Extract the (x, y) coordinate from the center of the cell holding the provided text.  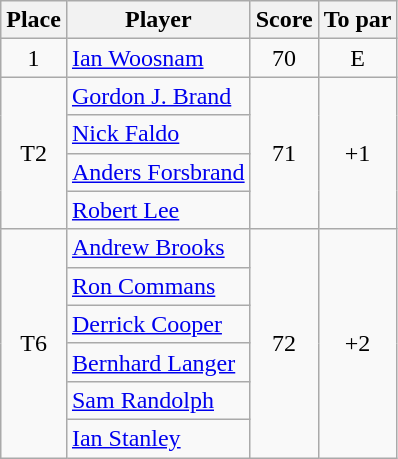
T6 (34, 343)
71 (284, 153)
Bernhard Langer (158, 362)
Player (158, 20)
Ron Commans (158, 286)
Andrew Brooks (158, 248)
Nick Faldo (158, 134)
+2 (358, 343)
70 (284, 58)
1 (34, 58)
Sam Randolph (158, 400)
Anders Forsbrand (158, 172)
T2 (34, 153)
Place (34, 20)
Score (284, 20)
+1 (358, 153)
To par (358, 20)
Robert Lee (158, 210)
E (358, 58)
Ian Stanley (158, 438)
Derrick Cooper (158, 324)
Gordon J. Brand (158, 96)
72 (284, 343)
Ian Woosnam (158, 58)
